Search for the cell housing the specified text and yield its [X, Y] center coordinate. 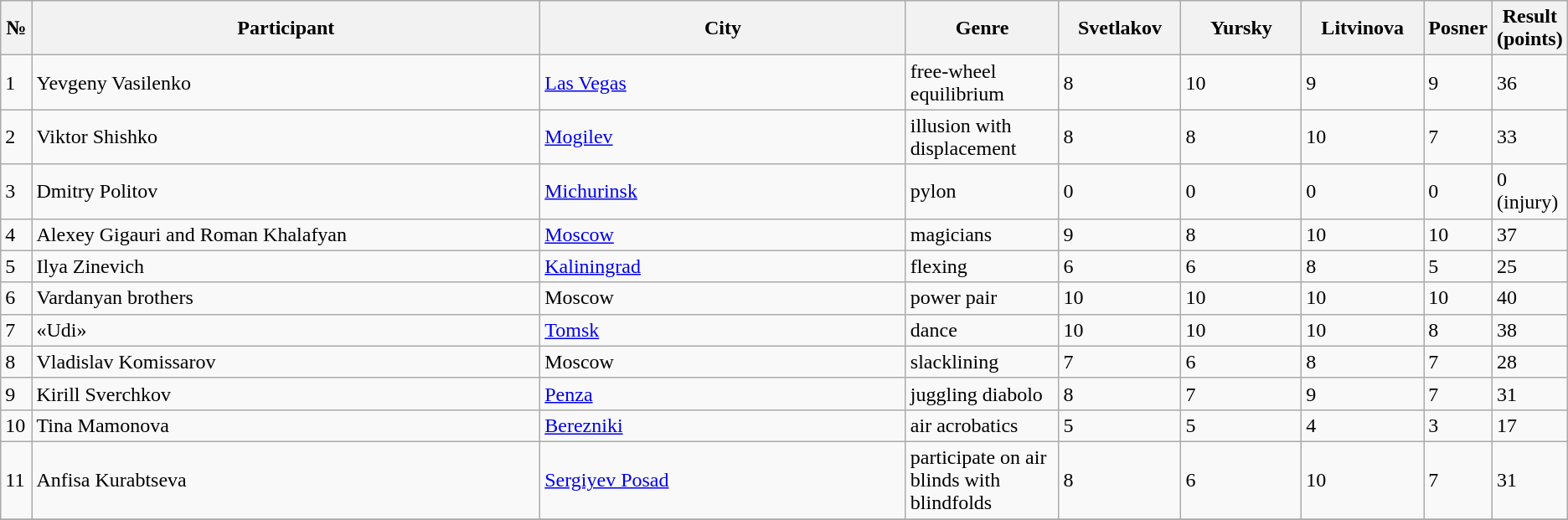
flexing [982, 266]
37 [1529, 234]
pylon [982, 191]
Las Vegas [724, 82]
28 [1529, 362]
Michurinsk [724, 191]
Sergiyev Posad [724, 480]
Kaliningrad [724, 266]
Svetlakov [1120, 28]
Participant [286, 28]
Anfisa Kurabtseva [286, 480]
Penza [724, 394]
2 [17, 137]
Mogilev [724, 137]
33 [1529, 137]
40 [1529, 298]
Kirill Sverchkov [286, 394]
«Udi» [286, 330]
illusion with displacement [982, 137]
17 [1529, 425]
dance [982, 330]
0 (injury) [1529, 191]
Dmitry Politov [286, 191]
Yevgeny Vasilenko [286, 82]
free-wheel equilibrium [982, 82]
11 [17, 480]
Genre [982, 28]
Result (points) [1529, 28]
Vladislav Komissarov [286, 362]
Ilya Zinevich [286, 266]
36 [1529, 82]
Tina Mamonova [286, 425]
Vardanyan brothers [286, 298]
38 [1529, 330]
Yursky [1241, 28]
power pair [982, 298]
Alexey Gigauri and Roman Khalafyan [286, 234]
slacklining [982, 362]
Berezniki [724, 425]
magicians [982, 234]
participate on air blinds with blindfolds [982, 480]
Litvinova [1363, 28]
25 [1529, 266]
№ [17, 28]
Tomsk [724, 330]
1 [17, 82]
air acrobatics [982, 425]
Viktor Shishko [286, 137]
City [724, 28]
juggling diabolo [982, 394]
Posner [1458, 28]
